Locate the cell with the specified text and output its (x, y) center coordinate. 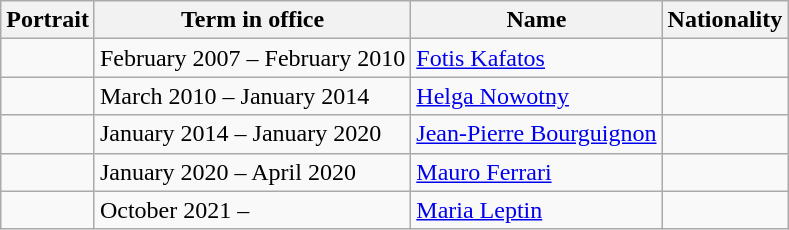
October 2021 – (252, 210)
Jean-Pierre Bourguignon (536, 134)
January 2020 – April 2020 (252, 172)
Portrait (48, 20)
Mauro Ferrari (536, 172)
Name (536, 20)
Fotis Kafatos (536, 58)
January 2014 – January 2020 (252, 134)
Nationality (725, 20)
February 2007 – February 2010 (252, 58)
March 2010 – January 2014 (252, 96)
Term in office (252, 20)
Maria Leptin (536, 210)
Helga Nowotny (536, 96)
